Return the [x, y] coordinate for the center point of the cell that contains the specified text.  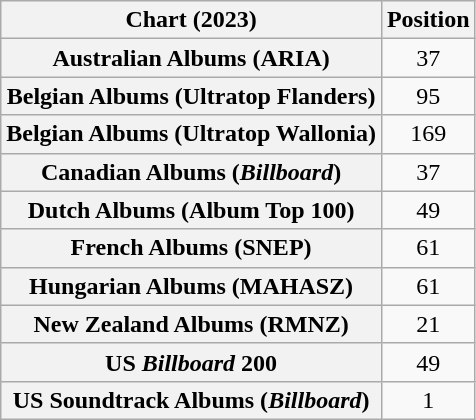
1 [428, 400]
Hungarian Albums (MAHASZ) [192, 286]
Canadian Albums (Billboard) [192, 172]
95 [428, 96]
169 [428, 134]
Dutch Albums (Album Top 100) [192, 210]
21 [428, 324]
US Soundtrack Albums (Billboard) [192, 400]
Position [428, 20]
French Albums (SNEP) [192, 248]
Chart (2023) [192, 20]
Belgian Albums (Ultratop Flanders) [192, 96]
New Zealand Albums (RMNZ) [192, 324]
Belgian Albums (Ultratop Wallonia) [192, 134]
Australian Albums (ARIA) [192, 58]
US Billboard 200 [192, 362]
